Return the [X, Y] coordinate for the center point of the cell that contains the specified text.  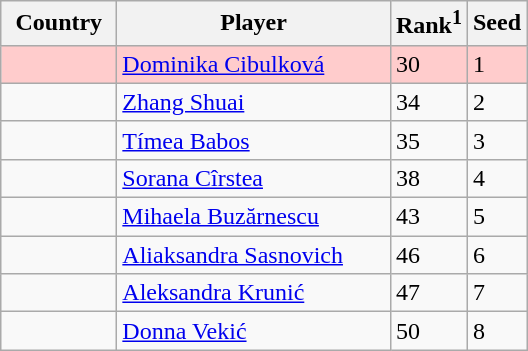
5 [496, 217]
Country [59, 24]
3 [496, 140]
2 [496, 102]
Donna Vekić [254, 331]
Rank1 [428, 24]
7 [496, 293]
6 [496, 255]
Mihaela Buzărnescu [254, 217]
Aliaksandra Sasnovich [254, 255]
Aleksandra Krunić [254, 293]
4 [496, 178]
Sorana Cîrstea [254, 178]
Seed [496, 24]
Player [254, 24]
30 [428, 64]
Zhang Shuai [254, 102]
50 [428, 331]
Tímea Babos [254, 140]
47 [428, 293]
Dominika Cibulková [254, 64]
43 [428, 217]
38 [428, 178]
1 [496, 64]
34 [428, 102]
8 [496, 331]
35 [428, 140]
46 [428, 255]
